Determine the [x, y] coordinate at the center of the cell enclosing the given text.  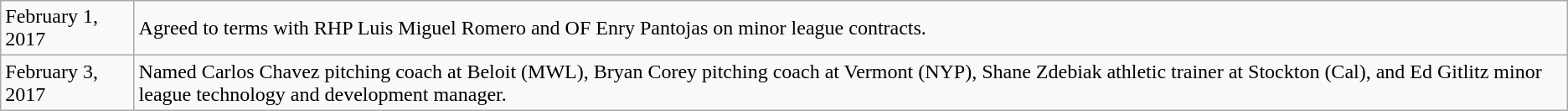
February 1, 2017 [67, 29]
February 3, 2017 [67, 82]
Agreed to terms with RHP Luis Miguel Romero and OF Enry Pantojas on minor league contracts. [851, 29]
